From the cell containing the given text, extract its center point as [X, Y] coordinate. 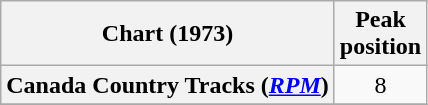
Chart (1973) [168, 34]
Peakposition [380, 34]
8 [380, 85]
Canada Country Tracks (RPM) [168, 85]
